Provide the (X, Y) coordinate of the cell's center where the given text is located.  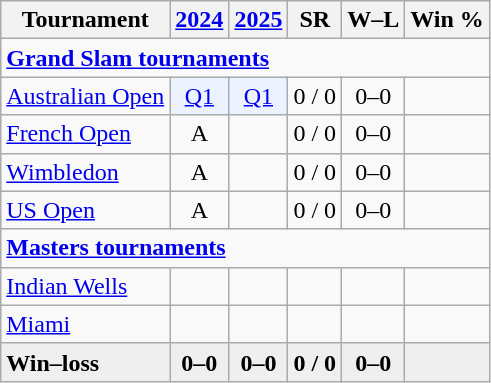
Australian Open (86, 96)
Tournament (86, 20)
Wimbledon (86, 172)
SR (315, 20)
Win–loss (86, 362)
Indian Wells (86, 286)
Win % (448, 20)
Grand Slam tournaments (246, 58)
Masters tournaments (246, 248)
Miami (86, 324)
2024 (200, 20)
French Open (86, 134)
US Open (86, 210)
W–L (374, 20)
2025 (258, 20)
